Scan for the cell matching the given text and deliver its [x, y] coordinate at center. 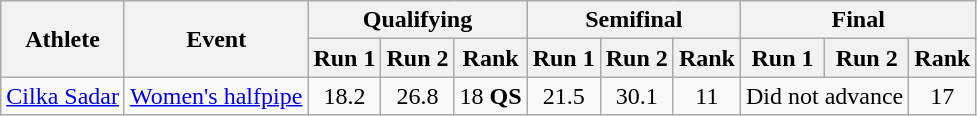
Athlete [63, 39]
Did not advance [824, 96]
18 QS [490, 96]
30.1 [636, 96]
Qualifying [418, 20]
Semifinal [634, 20]
Women's halfpipe [216, 96]
Event [216, 39]
26.8 [418, 96]
17 [942, 96]
21.5 [564, 96]
18.2 [344, 96]
Final [858, 20]
11 [706, 96]
Cilka Sadar [63, 96]
